Extract the (x, y) coordinate from the center of the cell holding the provided text.  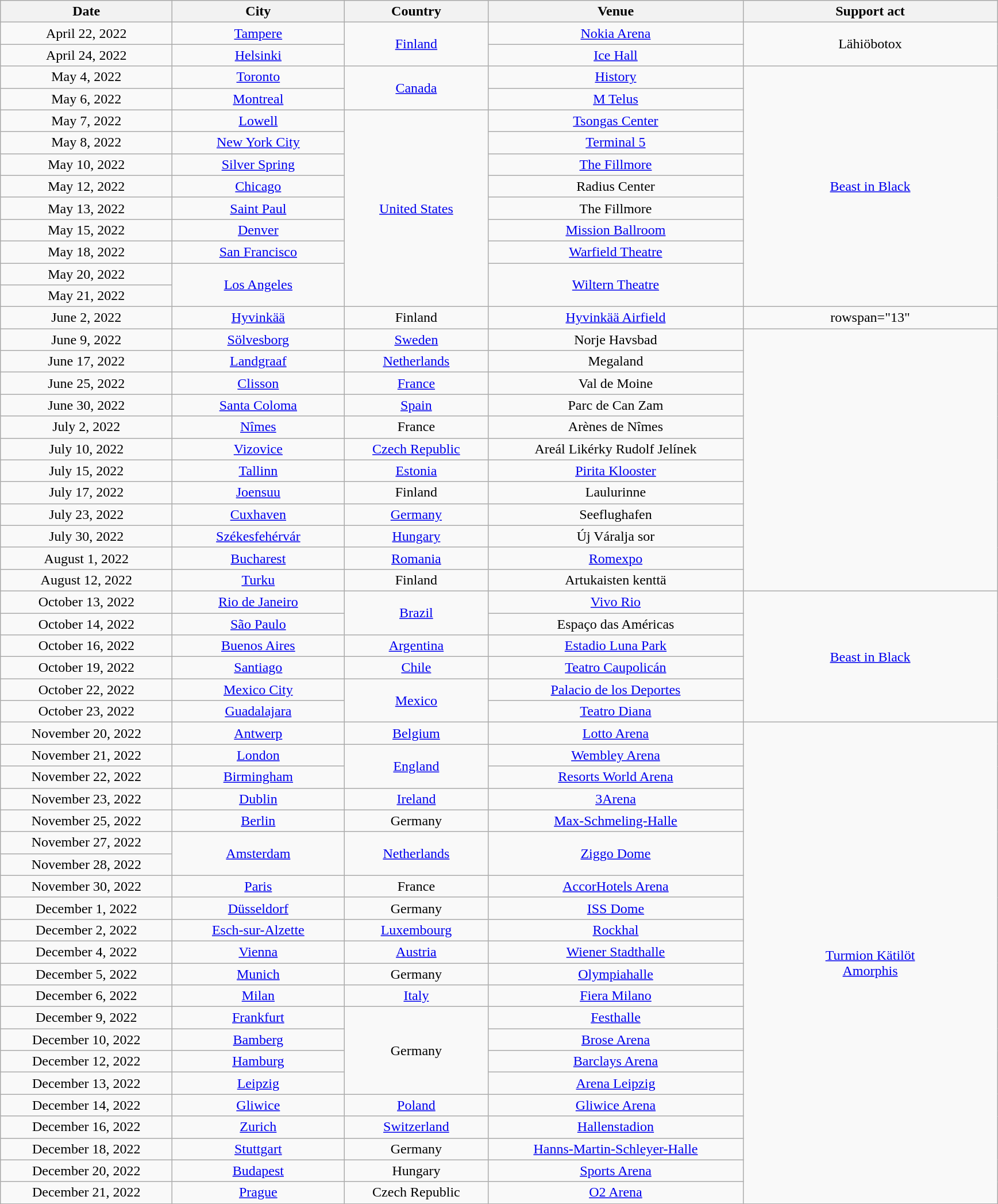
Dublin (259, 799)
Gliwice Arena (616, 1105)
Mexico (416, 701)
Barclays Arena (616, 1061)
December 2, 2022 (86, 930)
Frankfurt (259, 1018)
Landgraaf (259, 361)
December 16, 2022 (86, 1127)
Tampere (259, 33)
Düsseldorf (259, 908)
June 25, 2022 (86, 383)
Wiltern Theatre (616, 285)
December 14, 2022 (86, 1105)
Milan (259, 996)
October 23, 2022 (86, 711)
Italy (416, 996)
May 6, 2022 (86, 99)
Wembley Arena (616, 755)
July 17, 2022 (86, 493)
São Paulo (259, 624)
Székesfehérvár (259, 536)
Hallenstadion (616, 1127)
Sweden (416, 340)
July 23, 2022 (86, 514)
Tsongas Center (616, 121)
Olympiahalle (616, 974)
Turku (259, 580)
Chile (416, 668)
Nîmes (259, 427)
Turmion KätilötAmorphis (870, 963)
Leipzig (259, 1083)
Arènes de Nîmes (616, 427)
June 9, 2022 (86, 340)
Brazil (416, 613)
August 12, 2022 (86, 580)
Vivo Rio (616, 602)
November 28, 2022 (86, 864)
Switzerland (416, 1127)
October 13, 2022 (86, 602)
London (259, 755)
Espaço das Américas (616, 624)
Toronto (259, 77)
Teatro Caupolicán (616, 668)
May 13, 2022 (86, 208)
History (616, 77)
Argentina (416, 646)
Terminal 5 (616, 143)
December 12, 2022 (86, 1061)
Mission Ballroom (616, 230)
November 21, 2022 (86, 755)
July 15, 2022 (86, 471)
Clisson (259, 383)
Wiener Stadthalle (616, 952)
Joensuu (259, 493)
May 18, 2022 (86, 252)
November 25, 2022 (86, 821)
Val de Moine (616, 383)
December 18, 2022 (86, 1149)
Gliwice (259, 1105)
July 10, 2022 (86, 449)
December 10, 2022 (86, 1040)
Estadio Luna Park (616, 646)
Tallinn (259, 471)
November 30, 2022 (86, 886)
Austria (416, 952)
Bamberg (259, 1040)
Vizovice (259, 449)
M Telus (616, 99)
April 22, 2022 (86, 33)
Ireland (416, 799)
Zurich (259, 1127)
England (416, 766)
ISS Dome (616, 908)
December 4, 2022 (86, 952)
Ice Hall (616, 55)
City (259, 11)
Ziggo Dome (616, 853)
Sports Arena (616, 1171)
Rockhal (616, 930)
May 4, 2022 (86, 77)
Antwerp (259, 733)
Fiera Milano (616, 996)
Helsinki (259, 55)
Artukaisten kenttä (616, 580)
Date (86, 11)
Spain (416, 405)
May 8, 2022 (86, 143)
Parc de Can Zam (616, 405)
Santiago (259, 668)
December 5, 2022 (86, 974)
December 13, 2022 (86, 1083)
Arena Leipzig (616, 1083)
Munich (259, 974)
Berlin (259, 821)
Nokia Arena (616, 33)
Sölvesborg (259, 340)
Prague (259, 1193)
Support act (870, 11)
Chicago (259, 186)
November 23, 2022 (86, 799)
Lähiöbotox (870, 44)
Country (416, 11)
Brose Arena (616, 1040)
AccorHotels Arena (616, 886)
Denver (259, 230)
October 16, 2022 (86, 646)
O2 Arena (616, 1193)
Poland (416, 1105)
San Francisco (259, 252)
Romexpo (616, 558)
Esch-sur-Alzette (259, 930)
Rio de Janeiro (259, 602)
Paris (259, 886)
Pirita Klooster (616, 471)
Canada (416, 88)
December 1, 2022 (86, 908)
Guadalajara (259, 711)
November 22, 2022 (86, 777)
Santa Coloma (259, 405)
December 6, 2022 (86, 996)
October 19, 2022 (86, 668)
December 9, 2022 (86, 1018)
Saint Paul (259, 208)
Lowell (259, 121)
May 20, 2022 (86, 274)
June 30, 2022 (86, 405)
rowspan="13" (870, 318)
Stuttgart (259, 1149)
Warfield Theatre (616, 252)
October 14, 2022 (86, 624)
Mexico City (259, 690)
December 21, 2022 (86, 1193)
Vienna (259, 952)
May 7, 2022 (86, 121)
Megaland (616, 361)
Norje Havsbad (616, 340)
Laulurinne (616, 493)
Cuxhaven (259, 514)
United States (416, 208)
Hyvinkää Airfield (616, 318)
Silver Spring (259, 164)
April 24, 2022 (86, 55)
Estonia (416, 471)
May 10, 2022 (86, 164)
May 15, 2022 (86, 230)
Resorts World Arena (616, 777)
Budapest (259, 1171)
May 12, 2022 (86, 186)
Areál Likérky Rudolf Jelínek (616, 449)
November 20, 2022 (86, 733)
Új Váralja sor (616, 536)
Hanns-Martin-Schleyer-Halle (616, 1149)
December 20, 2022 (86, 1171)
July 30, 2022 (86, 536)
Bucharest (259, 558)
Lotto Arena (616, 733)
3Arena (616, 799)
Amsterdam (259, 853)
Radius Center (616, 186)
Belgium (416, 733)
Los Angeles (259, 285)
Romania (416, 558)
Teatro Diana (616, 711)
Max-Schmeling-Halle (616, 821)
November 27, 2022 (86, 843)
July 2, 2022 (86, 427)
Festhalle (616, 1018)
Hyvinkää (259, 318)
Birmingham (259, 777)
May 21, 2022 (86, 296)
June 2, 2022 (86, 318)
October 22, 2022 (86, 690)
New York City (259, 143)
August 1, 2022 (86, 558)
Luxembourg (416, 930)
Palacio de los Deportes (616, 690)
Venue (616, 11)
Montreal (259, 99)
Seeflughafen (616, 514)
June 17, 2022 (86, 361)
Hamburg (259, 1061)
Buenos Aires (259, 646)
